Output the (X, Y) coordinate of the center of the cell containing the given text.  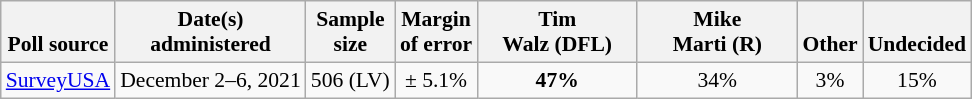
MikeMarti (R) (717, 32)
506 (LV) (350, 80)
Date(s)administered (210, 32)
± 5.1% (436, 80)
Poll source (58, 32)
Other (830, 32)
3% (830, 80)
Undecided (917, 32)
47% (557, 80)
15% (917, 80)
Samplesize (350, 32)
December 2–6, 2021 (210, 80)
34% (717, 80)
TimWalz (DFL) (557, 32)
Marginof error (436, 32)
SurveyUSA (58, 80)
